From the cell containing the given text, extract its center point as (X, Y) coordinate. 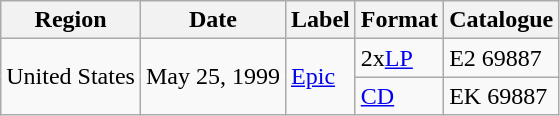
E2 69887 (502, 58)
Catalogue (502, 20)
United States (71, 77)
CD (399, 96)
Epic (321, 77)
Format (399, 20)
May 25, 1999 (212, 77)
Label (321, 20)
Region (71, 20)
2xLP (399, 58)
Date (212, 20)
EK 69887 (502, 96)
